Return the [x, y] coordinate for the center point of the cell that contains the specified text.  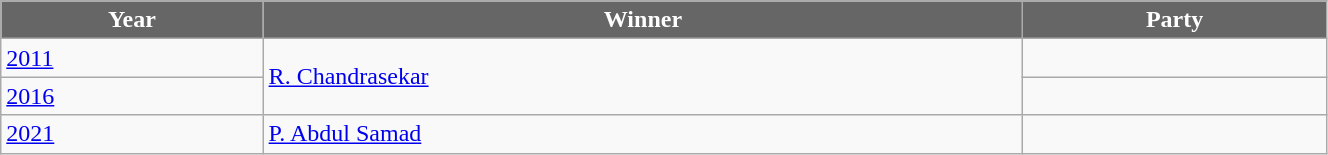
Party [1175, 20]
P. Abdul Samad [643, 134]
2021 [132, 134]
2011 [132, 58]
2016 [132, 96]
R. Chandrasekar [643, 77]
Year [132, 20]
Winner [643, 20]
